Identify which cell holds the provided text, then report its (x, y) central coordinate. 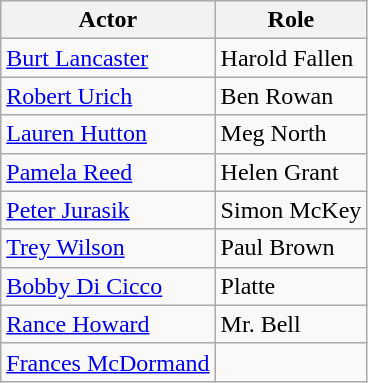
Role (291, 20)
Pamela Reed (108, 172)
Platte (291, 286)
Ben Rowan (291, 96)
Bobby Di Cicco (108, 286)
Actor (108, 20)
Robert Urich (108, 96)
Harold Fallen (291, 58)
Lauren Hutton (108, 134)
Paul Brown (291, 248)
Meg North (291, 134)
Burt Lancaster (108, 58)
Peter Jurasik (108, 210)
Trey Wilson (108, 248)
Helen Grant (291, 172)
Rance Howard (108, 324)
Frances McDormand (108, 362)
Mr. Bell (291, 324)
Simon McKey (291, 210)
